Detect which cell encompasses the target text, then output its [X, Y] center coordinate. 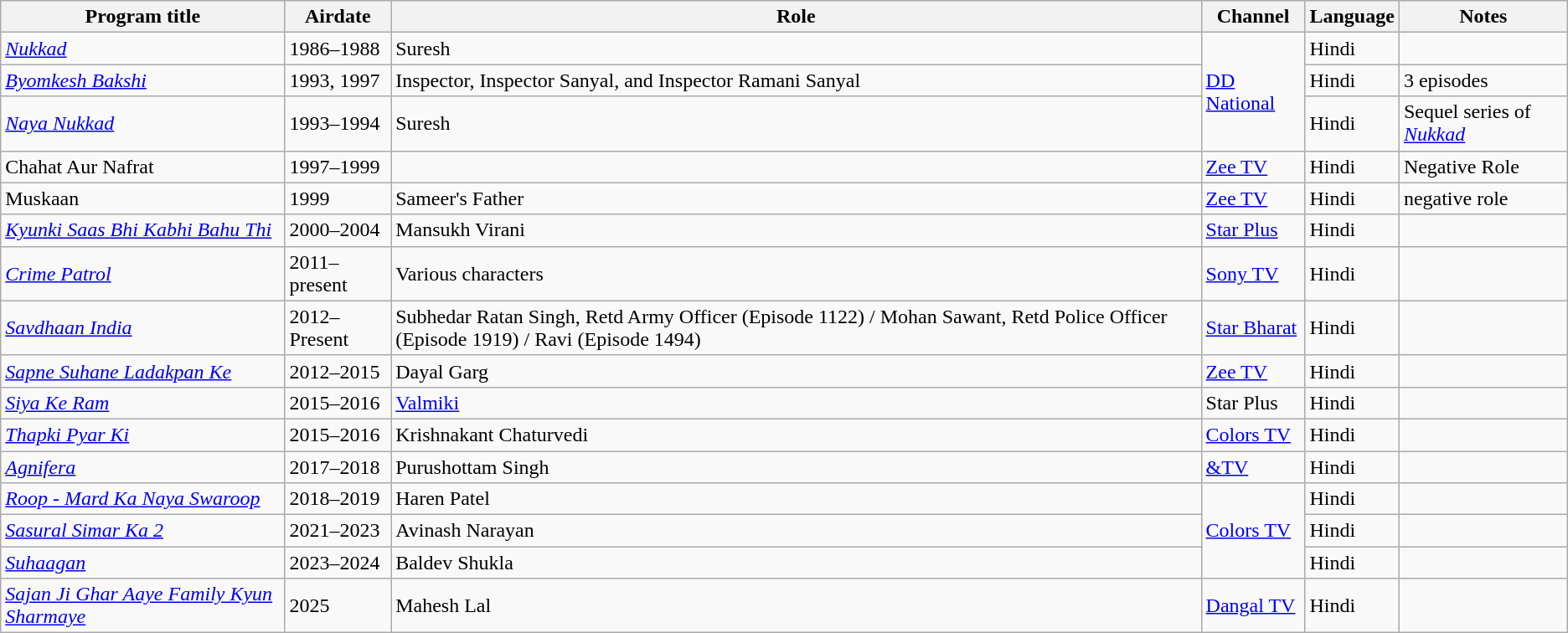
Dayal Garg [796, 371]
Sequel series of Nukkad [1483, 124]
Savdhaan India [142, 328]
Agnifera [142, 466]
Sony TV [1253, 273]
Avinash Narayan [796, 531]
Thapki Pyar Ki [142, 435]
Naya Nukkad [142, 124]
1999 [338, 198]
Krishnakant Chaturvedi [796, 435]
Airdate [338, 17]
Channel [1253, 17]
1993–1994 [338, 124]
DD National [1253, 92]
negative role [1483, 198]
Star Bharat [1253, 328]
Sajan Ji Ghar Aaye Family Kyun Sharmaye [142, 606]
Various characters [796, 273]
Mansukh Virani [796, 230]
Language [1352, 17]
Kyunki Saas Bhi Kabhi Bahu Thi [142, 230]
Program title [142, 17]
1993, 1997 [338, 80]
2025 [338, 606]
Baldev Shukla [796, 563]
2012–2015 [338, 371]
Notes [1483, 17]
Crime Patrol [142, 273]
2012–Present [338, 328]
Roop - Mard Ka Naya Swaroop [142, 499]
Purushottam Singh [796, 466]
1986–1988 [338, 49]
Sapne Suhane Ladakpan Ke [142, 371]
2011–present [338, 273]
Mahesh Lal [796, 606]
Sasural Simar Ka 2 [142, 531]
Sameer's Father [796, 198]
Valmiki [796, 403]
Byomkesh Bakshi [142, 80]
Chahat Aur Nafrat [142, 167]
Subhedar Ratan Singh, Retd Army Officer (Episode 1122) / Mohan Sawant, Retd Police Officer (Episode 1919) / Ravi (Episode 1494) [796, 328]
2021–2023 [338, 531]
Muskaan [142, 198]
Dangal TV [1253, 606]
Inspector, Inspector Sanyal, and Inspector Ramani Sanyal [796, 80]
Nukkad [142, 49]
2023–2024 [338, 563]
Negative Role [1483, 167]
Haren Patel [796, 499]
2000–2004 [338, 230]
Suhaagan [142, 563]
Role [796, 17]
1997–1999 [338, 167]
2018–2019 [338, 499]
Siya Ke Ram [142, 403]
&TV [1253, 466]
3 episodes [1483, 80]
2017–2018 [338, 466]
